From the cell containing the given text, extract its center point as [x, y] coordinate. 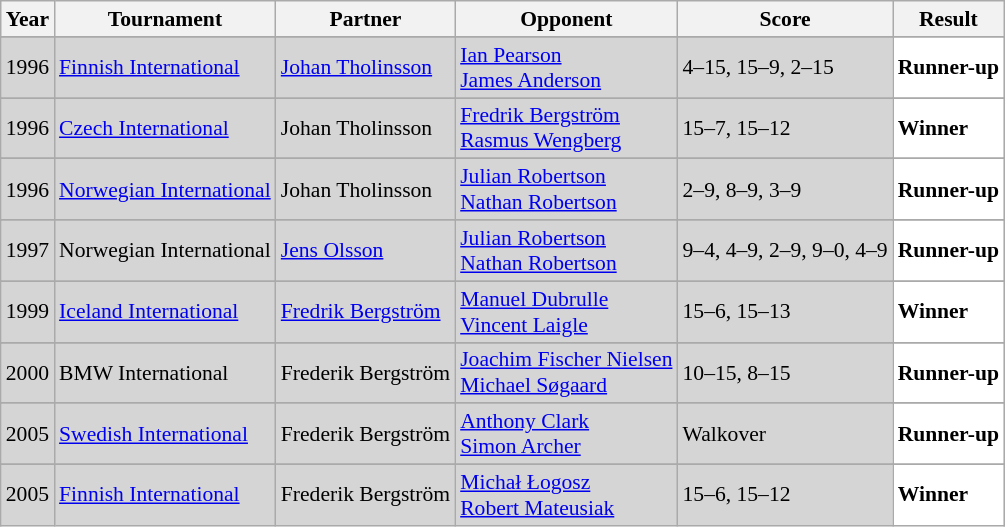
10–15, 8–15 [786, 372]
15–6, 15–12 [786, 496]
1997 [28, 250]
Jens Olsson [366, 250]
2–9, 8–9, 3–9 [786, 190]
Score [786, 19]
Result [948, 19]
2000 [28, 372]
Michał Łogosz Robert Mateusiak [566, 496]
Year [28, 19]
Swedish International [165, 434]
Tournament [165, 19]
Iceland International [165, 312]
15–7, 15–12 [786, 128]
Partner [366, 19]
Joachim Fischer Nielsen Michael Søgaard [566, 372]
4–15, 15–9, 2–15 [786, 68]
9–4, 4–9, 2–9, 9–0, 4–9 [786, 250]
Walkover [786, 434]
1999 [28, 312]
15–6, 15–13 [786, 312]
Anthony Clark Simon Archer [566, 434]
Manuel Dubrulle Vincent Laigle [566, 312]
Opponent [566, 19]
Ian Pearson James Anderson [566, 68]
BMW International [165, 372]
Czech International [165, 128]
Fredrik Bergström [366, 312]
Fredrik Bergström Rasmus Wengberg [566, 128]
